Detect which cell encompasses the target text, then output its (X, Y) center coordinate. 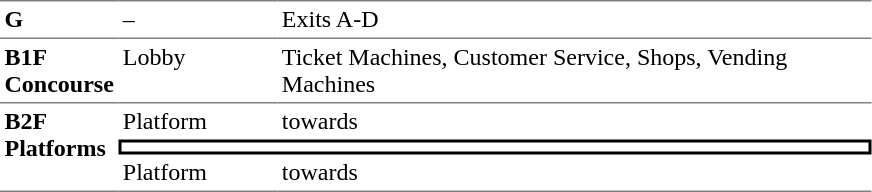
Ticket Machines, Customer Service, Shops, Vending Machines (574, 71)
B1FConcourse (59, 71)
B2FPlatforms (59, 148)
G (59, 19)
– (198, 19)
Lobby (198, 71)
Exits A-D (574, 19)
